Detect which cell encompasses the target text, then output its (x, y) center coordinate. 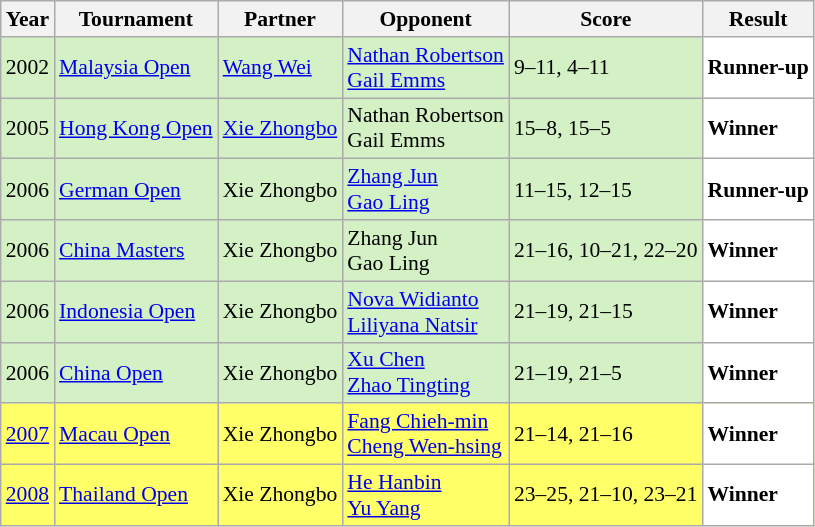
15–8, 15–5 (606, 128)
Opponent (426, 19)
China Open (136, 372)
Macau Open (136, 434)
German Open (136, 190)
2007 (28, 434)
Thailand Open (136, 496)
23–25, 21–10, 23–21 (606, 496)
Result (758, 19)
21–19, 21–5 (606, 372)
He Hanbin Yu Yang (426, 496)
Hong Kong Open (136, 128)
21–14, 21–16 (606, 434)
Partner (280, 19)
21–16, 10–21, 22–20 (606, 250)
Nova Widianto Liliyana Natsir (426, 312)
China Masters (136, 250)
Tournament (136, 19)
Wang Wei (280, 68)
Year (28, 19)
Xu Chen Zhao Tingting (426, 372)
9–11, 4–11 (606, 68)
Score (606, 19)
21–19, 21–15 (606, 312)
2002 (28, 68)
2008 (28, 496)
Indonesia Open (136, 312)
Malaysia Open (136, 68)
2005 (28, 128)
Fang Chieh-min Cheng Wen-hsing (426, 434)
11–15, 12–15 (606, 190)
